Return the (X, Y) coordinate for the center point of the cell that contains the specified text.  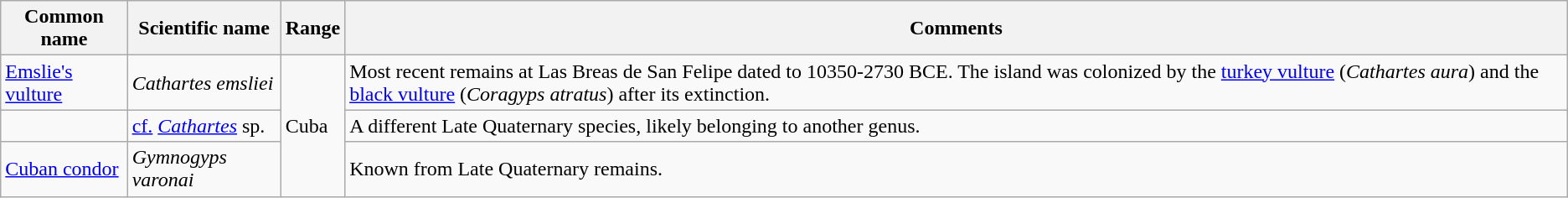
Gymnogyps varonai (204, 169)
cf. Cathartes sp. (204, 126)
Cathartes emsliei (204, 82)
Range (312, 29)
Common name (64, 29)
Emslie's vulture (64, 82)
Scientific name (204, 29)
Known from Late Quaternary remains. (957, 169)
Comments (957, 29)
Cuban condor (64, 169)
A different Late Quaternary species, likely belonging to another genus. (957, 126)
Cuba (312, 126)
